Locate the cell with the specified text and output its (x, y) center coordinate. 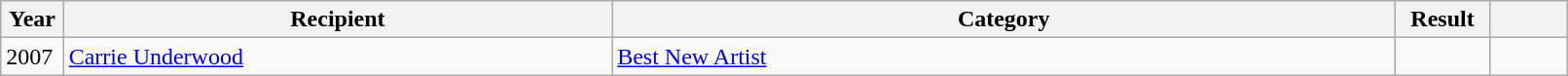
Recipient (338, 19)
Best New Artist (1004, 57)
Year (32, 19)
Result (1442, 19)
2007 (32, 57)
Category (1004, 19)
Carrie Underwood (338, 57)
